Detect which cell encompasses the target text, then output its (X, Y) center coordinate. 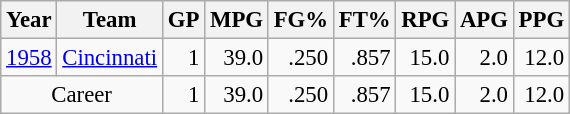
PPG (541, 20)
APG (484, 20)
Career (82, 95)
GP (183, 20)
MPG (237, 20)
Cincinnati (110, 58)
1958 (29, 58)
FT% (364, 20)
Year (29, 20)
RPG (426, 20)
FG% (300, 20)
Team (110, 20)
